For the text-containing cell, return its midpoint in (x, y) coordinate format. 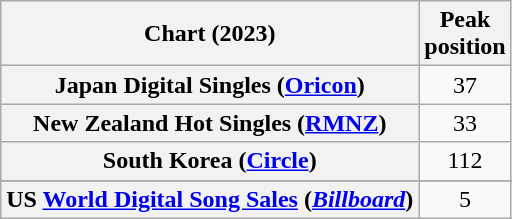
South Korea (Circle) (210, 161)
New Zealand Hot Singles (RMNZ) (210, 123)
5 (465, 199)
Japan Digital Singles (Oricon) (210, 85)
Peakposition (465, 34)
Chart (2023) (210, 34)
33 (465, 123)
37 (465, 85)
US World Digital Song Sales (Billboard) (210, 199)
112 (465, 161)
